For the text-containing cell, return its midpoint in [X, Y] coordinate format. 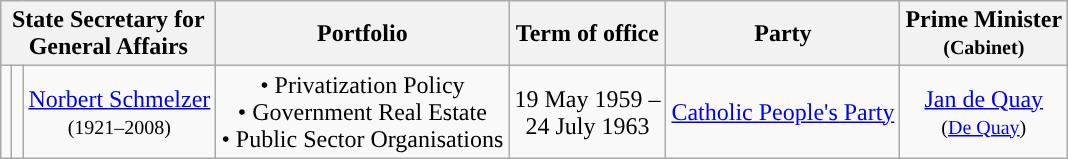
Portfolio [362, 34]
Party [783, 34]
Catholic People's Party [783, 112]
Term of office [588, 34]
• Privatization Policy • Government Real Estate • Public Sector Organisations [362, 112]
Prime Minister (Cabinet) [984, 34]
State Secretary for General Affairs [108, 34]
Norbert Schmelzer (1921–2008) [120, 112]
Jan de Quay (De Quay) [984, 112]
19 May 1959 – 24 July 1963 [588, 112]
